For the text-containing cell, return its midpoint in [X, Y] coordinate format. 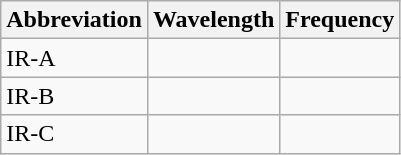
IR-A [74, 58]
Abbreviation [74, 20]
Wavelength [213, 20]
IR-C [74, 134]
IR-B [74, 96]
Frequency [340, 20]
